Find where the given text appears and provide that cell's center as (X, Y) coordinate. 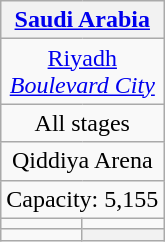
Saudi Arabia (82, 20)
All stages (82, 123)
RiyadhBoulevard City (82, 72)
Capacity: 5,155 (82, 199)
Qiddiya Arena (82, 161)
